Extract the [X, Y] coordinate from the center of the cell holding the provided text.  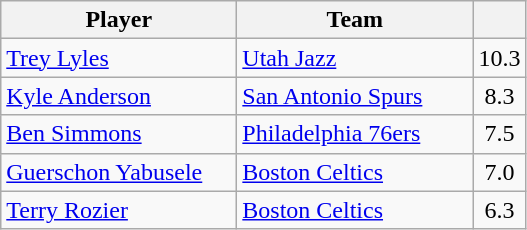
Kyle Anderson [119, 96]
10.3 [500, 58]
Ben Simmons [119, 134]
Utah Jazz [355, 58]
7.0 [500, 172]
8.3 [500, 96]
Player [119, 20]
Team [355, 20]
Guerschon Yabusele [119, 172]
Trey Lyles [119, 58]
Terry Rozier [119, 210]
6.3 [500, 210]
San Antonio Spurs [355, 96]
Philadelphia 76ers [355, 134]
7.5 [500, 134]
